For the text-containing cell, return its midpoint in [X, Y] coordinate format. 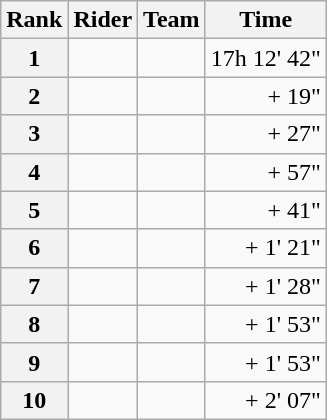
+ 1' 21" [266, 248]
+ 41" [266, 210]
7 [34, 286]
17h 12' 42" [266, 58]
2 [34, 96]
8 [34, 324]
3 [34, 134]
+ 57" [266, 172]
6 [34, 248]
1 [34, 58]
Team [172, 20]
9 [34, 362]
+ 19" [266, 96]
Time [266, 20]
Rank [34, 20]
+ 2' 07" [266, 400]
4 [34, 172]
Rider [103, 20]
10 [34, 400]
+ 27" [266, 134]
+ 1' 28" [266, 286]
5 [34, 210]
